Pinpoint the cell where the given text exists, returning its [x, y] midpoint coordinate. 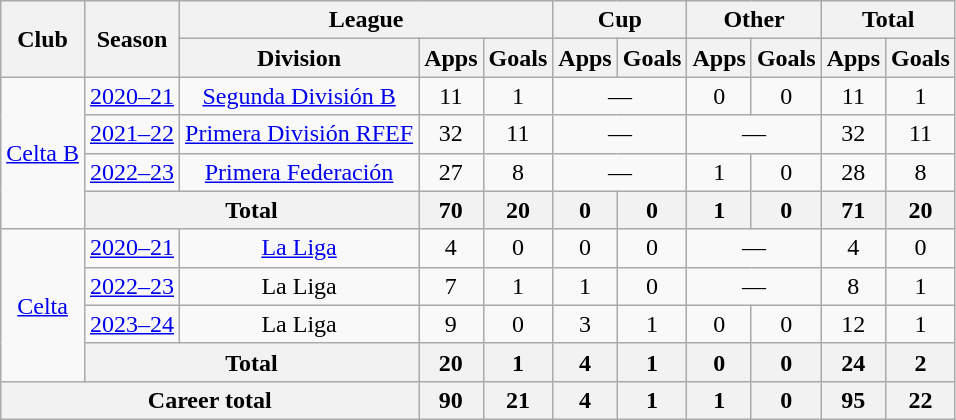
League [366, 20]
24 [853, 362]
95 [853, 400]
21 [518, 400]
Career total [210, 400]
2023–24 [132, 324]
9 [451, 324]
28 [853, 172]
Other [754, 20]
Primera División RFEF [300, 134]
70 [451, 210]
Season [132, 39]
2 [921, 362]
3 [585, 324]
Division [300, 58]
90 [451, 400]
Segunda División B [300, 96]
71 [853, 210]
Primera Federación [300, 172]
27 [451, 172]
Club [43, 39]
2021–22 [132, 134]
Celta [43, 305]
7 [451, 286]
Celta B [43, 153]
22 [921, 400]
Cup [620, 20]
12 [853, 324]
